Locate the cell with the specified text and output its [X, Y] center coordinate. 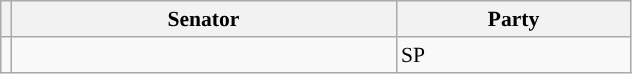
SP [514, 55]
Party [514, 19]
Senator [204, 19]
